Scan for the cell matching the given text and deliver its (x, y) coordinate at center. 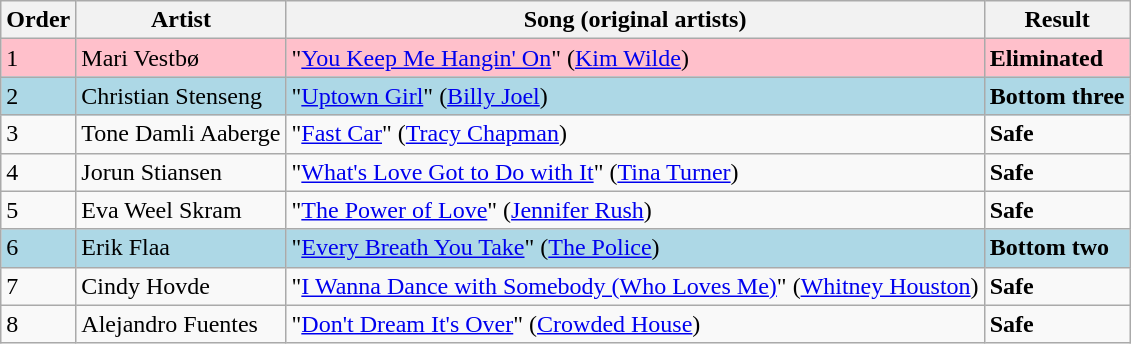
Alejandro Fuentes (181, 324)
"The Power of Love" (Jennifer Rush) (635, 210)
"Every Breath You Take" (The Police) (635, 248)
Bottom two (1057, 248)
"Don't Dream It's Over" (Crowded House) (635, 324)
Mari Vestbø (181, 58)
Eliminated (1057, 58)
Bottom three (1057, 96)
"Uptown Girl" (Billy Joel) (635, 96)
2 (38, 96)
4 (38, 172)
5 (38, 210)
"What's Love Got to Do with It" (Tina Turner) (635, 172)
"Fast Car" (Tracy Chapman) (635, 134)
Jorun Stiansen (181, 172)
7 (38, 286)
Tone Damli Aaberge (181, 134)
3 (38, 134)
Artist (181, 20)
Erik Flaa (181, 248)
Cindy Hovde (181, 286)
Christian Stenseng (181, 96)
"I Wanna Dance with Somebody (Who Loves Me)" (Whitney Houston) (635, 286)
"You Keep Me Hangin' On" (Kim Wilde) (635, 58)
Order (38, 20)
6 (38, 248)
1 (38, 58)
8 (38, 324)
Eva Weel Skram (181, 210)
Song (original artists) (635, 20)
Result (1057, 20)
